Return the (X, Y) coordinate for the center point of the cell that contains the specified text.  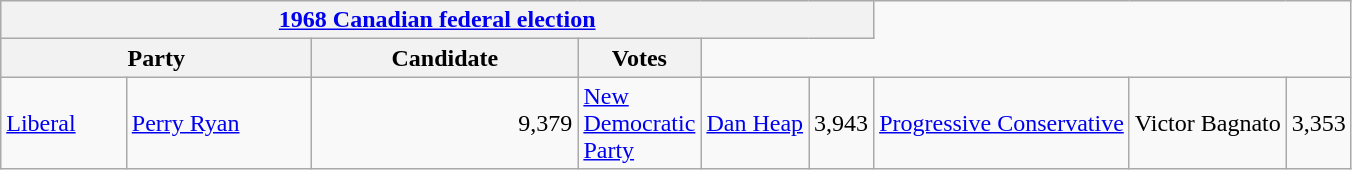
1968 Canadian federal election (438, 20)
Candidate (445, 58)
3,353 (1318, 123)
Party (156, 58)
Victor Bagnato (1208, 123)
9,379 (445, 123)
New Democratic Party (640, 123)
Liberal (64, 123)
Dan Heap (755, 123)
3,943 (842, 123)
Progressive Conservative (1002, 123)
Perry Ryan (219, 123)
Votes (640, 58)
